Extract the [X, Y] coordinate from the center of the cell holding the provided text.  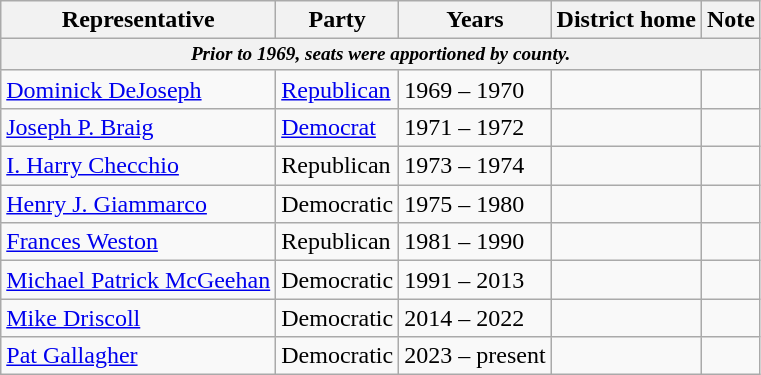
I. Harry Checchio [138, 166]
Years [475, 20]
Joseph P. Braig [138, 128]
Note [730, 20]
Henry J. Giammarco [138, 204]
Representative [138, 20]
1973 – 1974 [475, 166]
1971 – 1972 [475, 128]
1975 – 1980 [475, 204]
Democrat [338, 128]
Michael Patrick McGeehan [138, 280]
2014 – 2022 [475, 318]
Mike Driscoll [138, 318]
2023 – present [475, 356]
Prior to 1969, seats were apportioned by county. [381, 55]
1991 – 2013 [475, 280]
Pat Gallagher [138, 356]
1969 – 1970 [475, 89]
1981 – 1990 [475, 242]
Party [338, 20]
Dominick DeJoseph [138, 89]
District home [626, 20]
Frances Weston [138, 242]
